Provide the (x, y) coordinate of the cell's center where the given text is located.  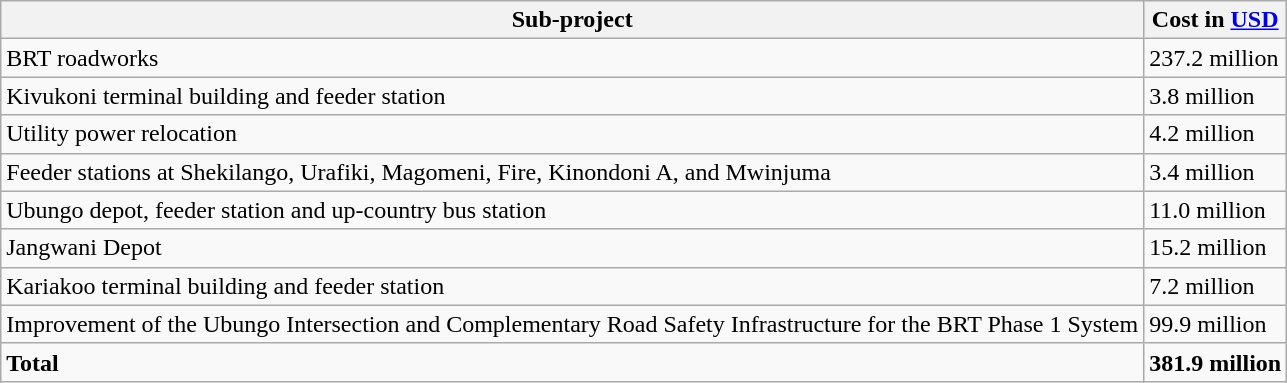
237.2 million (1216, 58)
Ubungo depot, feeder station and up-country bus station (572, 210)
Kivukoni terminal building and feeder station (572, 96)
BRT roadworks (572, 58)
Jangwani Depot (572, 248)
11.0 million (1216, 210)
381.9 million (1216, 362)
7.2 million (1216, 286)
99.9 million (1216, 324)
3.4 million (1216, 172)
Improvement of the Ubungo Intersection and Complementary Road Safety Infrastructure for the BRT Phase 1 System (572, 324)
Sub-project (572, 20)
4.2 million (1216, 134)
Total (572, 362)
Feeder stations at Shekilango, Urafiki, Magomeni, Fire, Kinondoni A, and Mwinjuma (572, 172)
Kariakoo terminal building and feeder station (572, 286)
Utility power relocation (572, 134)
Cost in USD (1216, 20)
3.8 million (1216, 96)
15.2 million (1216, 248)
